Return the [x, y] coordinate for the center point of the cell that contains the specified text.  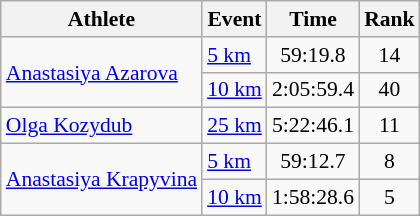
14 [390, 55]
Athlete [102, 19]
1:58:28.6 [313, 197]
59:12.7 [313, 162]
59:19.8 [313, 55]
11 [390, 126]
Olga Kozydub [102, 126]
8 [390, 162]
Event [234, 19]
40 [390, 90]
Time [313, 19]
5 [390, 197]
25 km [234, 126]
Anastasiya Azarova [102, 72]
2:05:59.4 [313, 90]
5:22:46.1 [313, 126]
Rank [390, 19]
Anastasiya Krapyvina [102, 180]
